Scan for the cell matching the given text and deliver its (X, Y) coordinate at center. 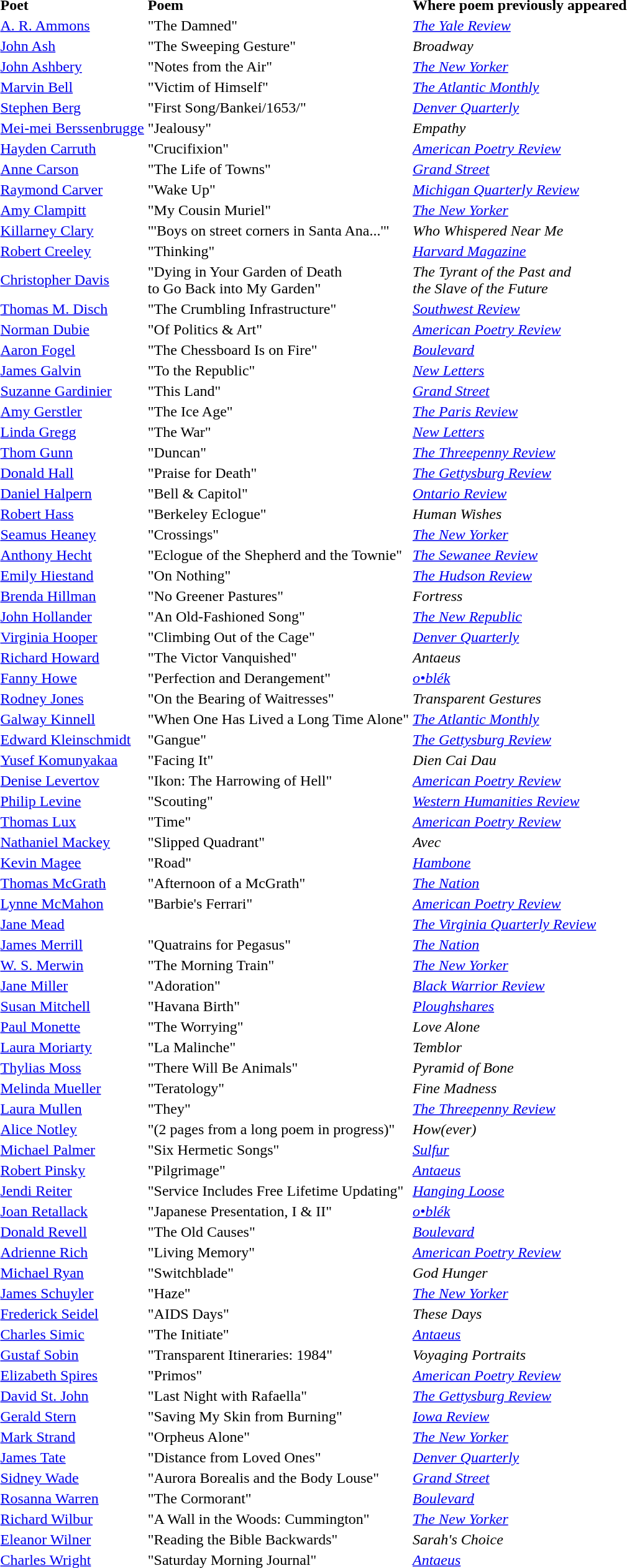
"Haze" (278, 1293)
"Notes from the Air" (278, 66)
"Eclogue of the Shepherd and the Townie" (278, 555)
"Distance from Loved Ones" (278, 1457)
"(2 pages from a long poem in progress)" (278, 1129)
"This Land" (278, 391)
"Crossings" (278, 534)
"The Chessboard Is on Fire" (278, 350)
"The Worrying" (278, 1027)
"The War" (278, 432)
"The Crumbling Infrastructure" (278, 309)
"No Greener Pastures" (278, 596)
"The Sweeping Gesture" (278, 46)
"AIDS Days" (278, 1314)
"Thinking" (278, 251)
"Ikon: The Harrowing of Hell" (278, 781)
"Primos" (278, 1375)
"Road" (278, 863)
"Afternoon of a McGrath" (278, 883)
"An Old-Fashioned Song" (278, 617)
"Reading the Bible Backwards" (278, 1539)
"Gangue" (278, 740)
"Barbie's Ferrari" (278, 904)
"Perfection and Derangement" (278, 678)
"Scouting" (278, 801)
"Orpheus Alone" (278, 1437)
"Facing It" (278, 760)
"Service Includes Free Lifetime Updating" (278, 1191)
"La Malinche" (278, 1047)
"Quatrains for Pegasus" (278, 945)
"Time" (278, 822)
"They" (278, 1109)
"The Cormorant" (278, 1498)
"The Damned" (278, 25)
"To the Republic" (278, 370)
"When One Has Lived a Long Time Alone" (278, 719)
"There Will Be Animals" (278, 1068)
"On Nothing" (278, 575)
"The Life of Towns" (278, 169)
"Havana Birth" (278, 1006)
"The Morning Train" (278, 965)
"On the Bearing of Waitresses" (278, 699)
"Japanese Presentation, I & II" (278, 1211)
"Teratology" (278, 1088)
"Victim of Himself" (278, 87)
"The Ice Age" (278, 411)
"Last Night with Rafaella" (278, 1396)
"Slipped Quadrant" (278, 842)
"Dying in Your Garden of Death to Go Back into My Garden" (278, 280)
"Switchblade" (278, 1273)
"The Initiate" (278, 1334)
"Living Memory" (278, 1252)
"Adoration" (278, 986)
"The Victor Vanquished" (278, 658)
"Wake Up" (278, 190)
"Berkeley Eclogue" (278, 514)
"Jealousy" (278, 128)
"Transparent Itineraries: 1984" (278, 1355)
"Praise for Death" (278, 473)
"My Cousin Muriel" (278, 210)
"Duncan" (278, 452)
"Saving My Skin from Burning" (278, 1416)
"Six Hermetic Songs" (278, 1150)
"First Song/Bankei/1653/" (278, 108)
"'Boys on street corners in Santa Ana...'" (278, 231)
"A Wall in the Woods: Cummington" (278, 1519)
"Crucifixion" (278, 149)
"Climbing Out of the Cage" (278, 637)
"Aurora Borealis and the Body Louse" (278, 1478)
"Bell & Capitol" (278, 493)
"The Old Causes" (278, 1232)
"Of Politics & Art" (278, 329)
"Pilgrimage" (278, 1170)
